Output the [X, Y] coordinate of the center of the cell containing the given text.  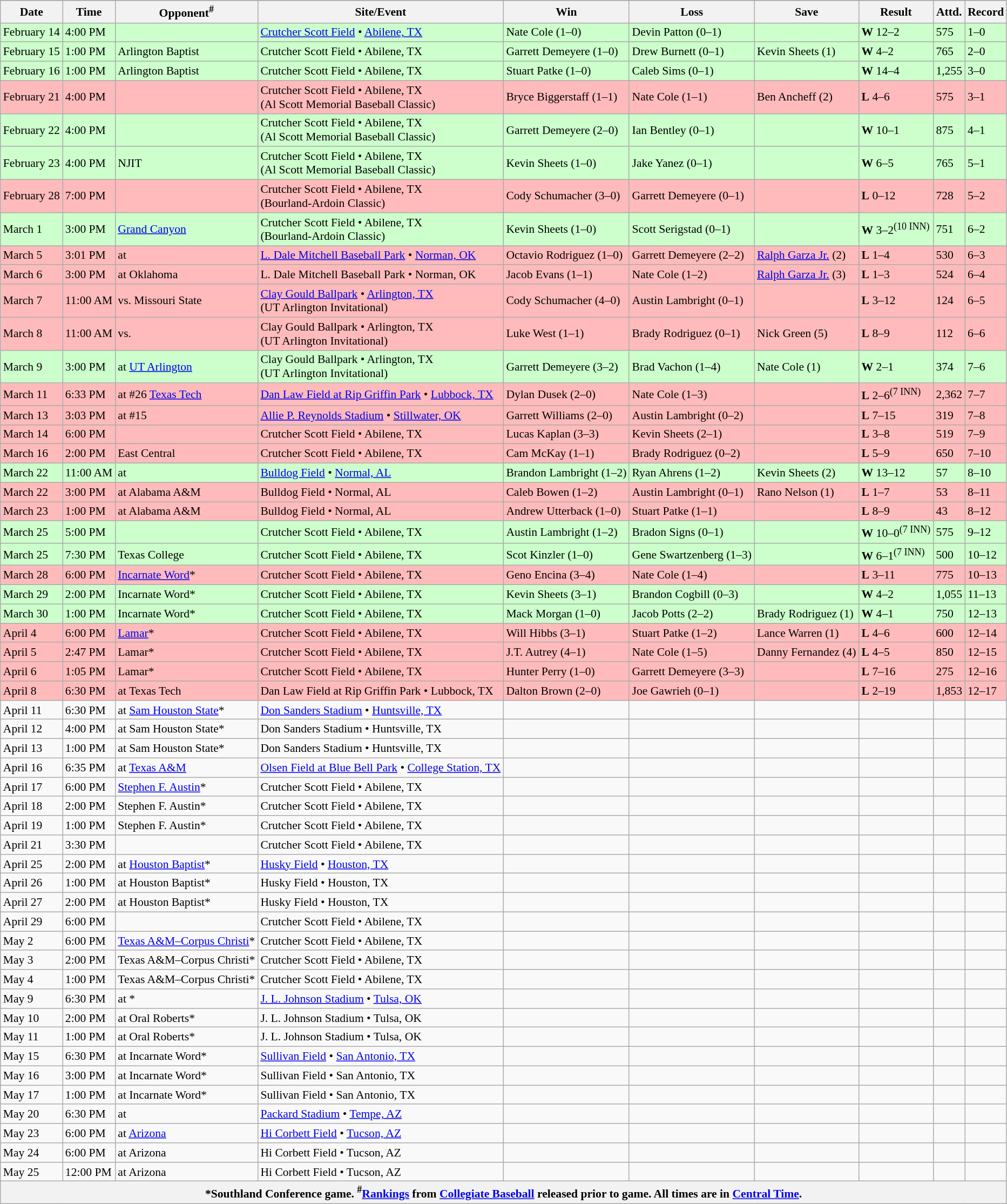
March 29 [31, 595]
875 [949, 130]
Austin Lambright (0–2) [692, 415]
May 23 [31, 1133]
Ryan Ahrens (1–2) [692, 473]
Time [89, 12]
at * [186, 999]
8–10 [986, 473]
775 [949, 575]
Drew Burnett (0–1) [692, 52]
W 3–2(10 INN) [896, 229]
April 21 [31, 845]
Record [986, 12]
Nate Cole (1–4) [692, 575]
Cam McKay (1–1) [566, 454]
Cody Schumacher (4–0) [566, 300]
February 23 [31, 163]
4–1 [986, 130]
May 15 [31, 1057]
Date [31, 12]
April 29 [31, 922]
Jacob Evans (1–1) [566, 275]
524 [949, 275]
5:00 PM [89, 533]
2,362 [949, 394]
W 10–1 [896, 130]
Allie P. Reynolds Stadium • Stillwater, OK [380, 415]
May 9 [31, 999]
Brad Vachon (1–4) [692, 366]
March 11 [31, 394]
Devin Patton (0–1) [692, 32]
at #26 Texas Tech [186, 394]
May 4 [31, 979]
12–14 [986, 633]
May 10 [31, 1018]
Lucas Kaplan (3–3) [566, 435]
L 3–8 [896, 435]
Attd. [949, 12]
850 [949, 653]
Site/Event [380, 12]
530 [949, 255]
2:47 PM [89, 653]
728 [949, 197]
Result [896, 12]
7–6 [986, 366]
12–13 [986, 614]
Win [566, 12]
April 13 [31, 749]
vs. Missouri State [186, 300]
April 19 [31, 825]
February 15 [31, 52]
Packard Stadium • Tempe, AZ [380, 1114]
March 13 [31, 415]
Cody Schumacher (3–0) [566, 197]
2–0 [986, 52]
6–2 [986, 229]
650 [949, 454]
Caleb Bowen (1–2) [566, 492]
8–11 [986, 492]
7–10 [986, 454]
Ian Bentley (0–1) [692, 130]
April 11 [31, 710]
Garrett Demeyere (3–2) [566, 366]
Hunter Perry (1–0) [566, 671]
W 4–1 [896, 614]
12–16 [986, 671]
Danny Fernandez (4) [807, 653]
Geno Encina (3–4) [566, 575]
W 6–5 [896, 163]
Stuart Patke (1–2) [692, 633]
6–3 [986, 255]
Nate Cole (1–3) [692, 394]
Brady Rodriguez (0–1) [692, 334]
at UT Arlington [186, 366]
Austin Lambright (1–2) [566, 533]
1:05 PM [89, 671]
600 [949, 633]
Opponent# [186, 12]
Garrett Demeyere (1–0) [566, 52]
March 30 [31, 614]
February 16 [31, 71]
April 12 [31, 729]
April 27 [31, 903]
6:35 PM [89, 768]
Grand Canyon [186, 229]
*Southland Conference game. #Rankings from Collegiate Baseball released prior to game. All times are in Central Time. [504, 1193]
April 17 [31, 787]
Olsen Field at Blue Bell Park • College Station, TX [380, 768]
at Texas A&M [186, 768]
April 26 [31, 883]
J.T. Autrey (4–1) [566, 653]
Nick Green (5) [807, 334]
53 [949, 492]
February 28 [31, 197]
Brandon Cogbill (0–3) [692, 595]
March 16 [31, 454]
Garrett Williams (2–0) [566, 415]
March 5 [31, 255]
L 7–15 [896, 415]
Jake Yanez (0–1) [692, 163]
7–9 [986, 435]
Luke West (1–1) [566, 334]
Scot Kinzler (1–0) [566, 554]
W 10–0(7 INN) [896, 533]
Dylan Dusek (2–0) [566, 394]
L 7–16 [896, 671]
1,853 [949, 691]
1–0 [986, 32]
L 2–19 [896, 691]
W 2–1 [896, 366]
March 14 [31, 435]
May 25 [31, 1172]
Nate Cole (1–0) [566, 32]
Kevin Sheets (3–1) [566, 595]
Will Hibbs (3–1) [566, 633]
Texas College [186, 554]
3:01 PM [89, 255]
Kevin Sheets (2–1) [692, 435]
March 8 [31, 334]
L 1–3 [896, 275]
Scott Serigstad (0–1) [692, 229]
L 1–4 [896, 255]
March 9 [31, 366]
Loss [692, 12]
May 11 [31, 1037]
February 22 [31, 130]
Kevin Sheets (1) [807, 52]
Bradon Signs (0–1) [692, 533]
Andrew Utterback (1–0) [566, 512]
6–6 [986, 334]
Mack Morgan (1–0) [566, 614]
Caleb Sims (0–1) [692, 71]
February 21 [31, 97]
7–8 [986, 415]
March 28 [31, 575]
Nate Cole (1) [807, 366]
9–12 [986, 533]
1,255 [949, 71]
Nate Cole (1–2) [692, 275]
April 18 [31, 806]
W 14–4 [896, 71]
Stuart Patke (1–1) [692, 512]
May 17 [31, 1095]
12–15 [986, 653]
Bryce Biggerstaff (1–1) [566, 97]
124 [949, 300]
February 14 [31, 32]
Gene Swartzenberg (1–3) [692, 554]
April 16 [31, 768]
7:00 PM [89, 197]
Lance Warren (1) [807, 633]
5–1 [986, 163]
March 1 [31, 229]
L 5–9 [896, 454]
519 [949, 435]
11–13 [986, 595]
7–7 [986, 394]
3:03 PM [89, 415]
6:33 PM [89, 394]
Stuart Patke (1–0) [566, 71]
May 16 [31, 1076]
at Texas Tech [186, 691]
May 24 [31, 1153]
Ralph Garza Jr. (3) [807, 275]
3–0 [986, 71]
April 6 [31, 671]
L 4–5 [896, 653]
L 3–11 [896, 575]
Jacob Potts (2–2) [692, 614]
7:30 PM [89, 554]
Nate Cole (1–5) [692, 653]
Garrett Demeyere (2–2) [692, 255]
April 4 [31, 633]
1,055 [949, 595]
275 [949, 671]
10–13 [986, 575]
March 23 [31, 512]
374 [949, 366]
3:30 PM [89, 845]
319 [949, 415]
at Oklahoma [186, 275]
W 12–2 [896, 32]
Ben Ancheff (2) [807, 97]
Rano Nelson (1) [807, 492]
3–1 [986, 97]
L 1–7 [896, 492]
April 25 [31, 864]
Joe Gawrieh (0–1) [692, 691]
Garrett Demeyere (0–1) [692, 197]
6–4 [986, 275]
Nate Cole (1–1) [692, 97]
April 8 [31, 691]
12:00 PM [89, 1172]
vs. [186, 334]
April 5 [31, 653]
6–5 [986, 300]
750 [949, 614]
Ralph Garza Jr. (2) [807, 255]
Brandon Lambright (1–2) [566, 473]
112 [949, 334]
May 2 [31, 941]
Octavio Rodriguez (1–0) [566, 255]
12–17 [986, 691]
W 6–1(7 INN) [896, 554]
Garrett Demeyere (2–0) [566, 130]
500 [949, 554]
Brady Rodriguez (1) [807, 614]
Kevin Sheets (2) [807, 473]
March 6 [31, 275]
5–2 [986, 197]
Brady Rodriguez (0–2) [692, 454]
March 7 [31, 300]
L 2–6(7 INN) [896, 394]
W 13–12 [896, 473]
10–12 [986, 554]
Garrett Demeyere (3–3) [692, 671]
NJIT [186, 163]
751 [949, 229]
at #15 [186, 415]
8–12 [986, 512]
Save [807, 12]
May 3 [31, 960]
57 [949, 473]
East Central [186, 454]
L 0–12 [896, 197]
L 3–12 [896, 300]
43 [949, 512]
May 20 [31, 1114]
Dalton Brown (2–0) [566, 691]
